Provide the [X, Y] coordinate of the cell's center where the given text is located.  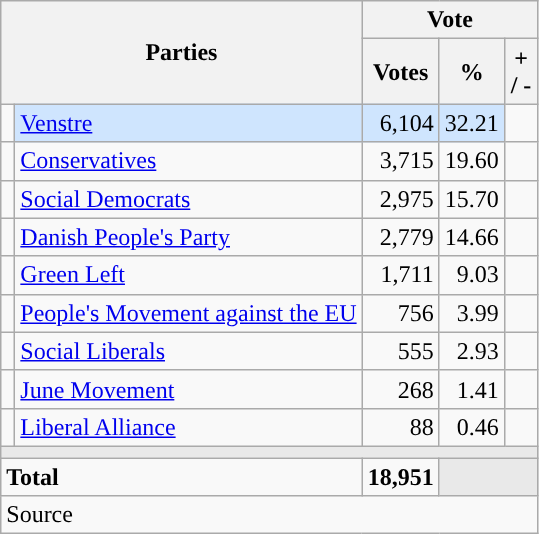
Social Democrats [188, 199]
Venstre [188, 123]
0.46 [472, 427]
Green Left [188, 275]
6,104 [400, 123]
1,711 [400, 275]
1.41 [472, 389]
2.93 [472, 351]
+ / - [521, 72]
% [472, 72]
Liberal Alliance [188, 427]
3.99 [472, 313]
Votes [400, 72]
88 [400, 427]
Conservatives [188, 161]
756 [400, 313]
Total [182, 477]
People's Movement against the EU [188, 313]
Source [270, 515]
Vote [450, 20]
Social Liberals [188, 351]
32.21 [472, 123]
Danish People's Party [188, 237]
9.03 [472, 275]
2,779 [400, 237]
2,975 [400, 199]
555 [400, 351]
268 [400, 389]
15.70 [472, 199]
14.66 [472, 237]
June Movement [188, 389]
18,951 [400, 477]
19.60 [472, 161]
Parties [182, 52]
3,715 [400, 161]
